Output the [X, Y] coordinate of the center of the cell containing the given text.  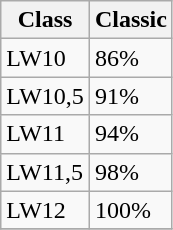
91% [130, 96]
94% [130, 134]
LW10,5 [46, 96]
LW10 [46, 58]
LW11 [46, 134]
LW12 [46, 210]
98% [130, 172]
100% [130, 210]
LW11,5 [46, 172]
Classic [130, 20]
Class [46, 20]
86% [130, 58]
